Scan for the cell matching the given text and deliver its (X, Y) coordinate at center. 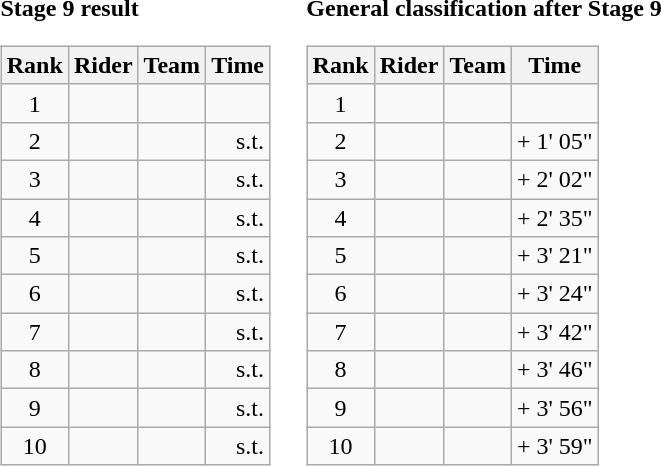
+ 3' 46" (554, 370)
+ 3' 56" (554, 408)
+ 1' 05" (554, 141)
+ 3' 42" (554, 332)
+ 2' 02" (554, 179)
+ 2' 35" (554, 217)
+ 3' 24" (554, 294)
+ 3' 21" (554, 256)
+ 3' 59" (554, 446)
